Provide the [X, Y] coordinate of the cell's center where the given text is located.  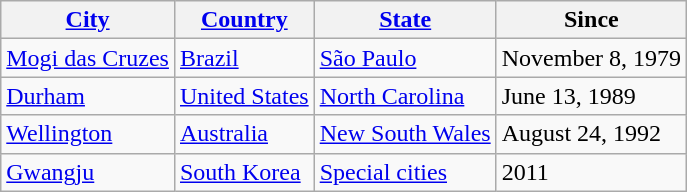
August 24, 1992 [591, 134]
North Carolina [405, 96]
City [88, 20]
November 8, 1979 [591, 58]
Mogi das Cruzes [88, 58]
New South Wales [405, 134]
United States [244, 96]
Australia [244, 134]
South Korea [244, 172]
Durham [88, 96]
Wellington [88, 134]
Gwangju [88, 172]
Special cities [405, 172]
State [405, 20]
June 13, 1989 [591, 96]
2011 [591, 172]
Brazil [244, 58]
Country [244, 20]
Since [591, 20]
São Paulo [405, 58]
